For the text-containing cell, return its midpoint in (x, y) coordinate format. 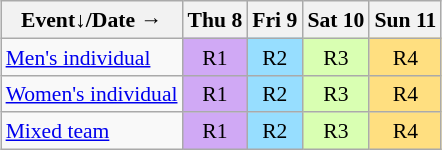
Fri 9 (274, 20)
Event↓/Date → (92, 20)
Women's individual (92, 94)
Sun 11 (405, 20)
Mixed team (92, 130)
Men's individual (92, 56)
Thu 8 (216, 20)
Sat 10 (336, 20)
